Scan for the cell matching the given text and deliver its [X, Y] coordinate at center. 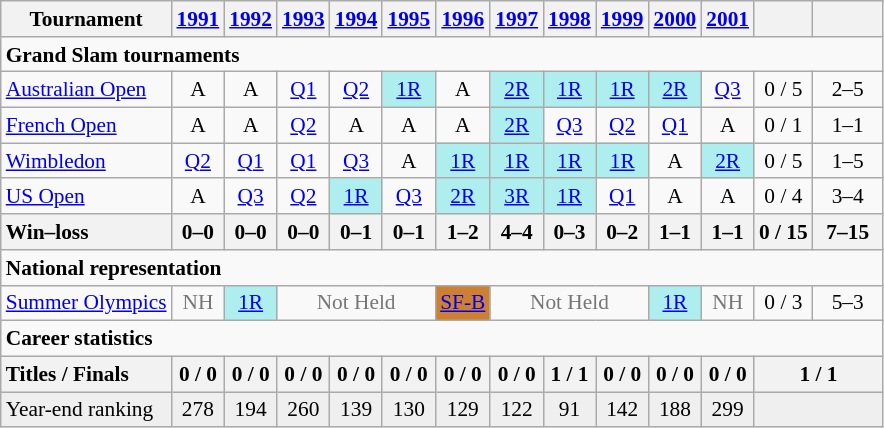
5–3 [848, 303]
Wimbledon [86, 161]
SF-B [462, 303]
2001 [728, 19]
129 [462, 410]
1996 [462, 19]
122 [516, 410]
French Open [86, 126]
Titles / Finals [86, 374]
188 [676, 410]
3R [516, 197]
National representation [442, 268]
1–2 [462, 232]
3–4 [848, 197]
US Open [86, 197]
91 [570, 410]
7–15 [848, 232]
0 / 1 [784, 126]
0–2 [622, 232]
Australian Open [86, 90]
Summer Olympics [86, 303]
0 / 15 [784, 232]
142 [622, 410]
Win–loss [86, 232]
2–5 [848, 90]
Year-end ranking [86, 410]
2000 [676, 19]
Career statistics [442, 339]
1994 [356, 19]
4–4 [516, 232]
1999 [622, 19]
1993 [304, 19]
278 [198, 410]
260 [304, 410]
299 [728, 410]
1992 [250, 19]
1997 [516, 19]
0 / 3 [784, 303]
194 [250, 410]
1998 [570, 19]
0 / 4 [784, 197]
1–5 [848, 161]
Tournament [86, 19]
Grand Slam tournaments [442, 55]
1991 [198, 19]
0–3 [570, 232]
1995 [408, 19]
130 [408, 410]
139 [356, 410]
